Return (X, Y) of the center of cell containing provided text 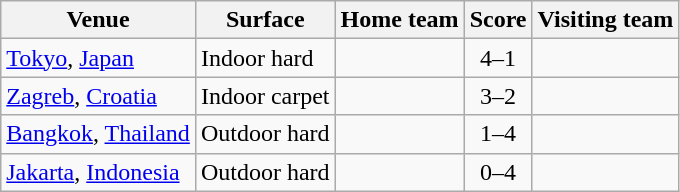
Indoor hard (265, 58)
Home team (400, 20)
3–2 (498, 96)
Jakarta, Indonesia (98, 172)
Visiting team (606, 20)
Bangkok, Thailand (98, 134)
Indoor carpet (265, 96)
4–1 (498, 58)
Tokyo, Japan (98, 58)
0–4 (498, 172)
1–4 (498, 134)
Zagreb, Croatia (98, 96)
Surface (265, 20)
Venue (98, 20)
Score (498, 20)
